Search for the cell housing the specified text and yield its [x, y] center coordinate. 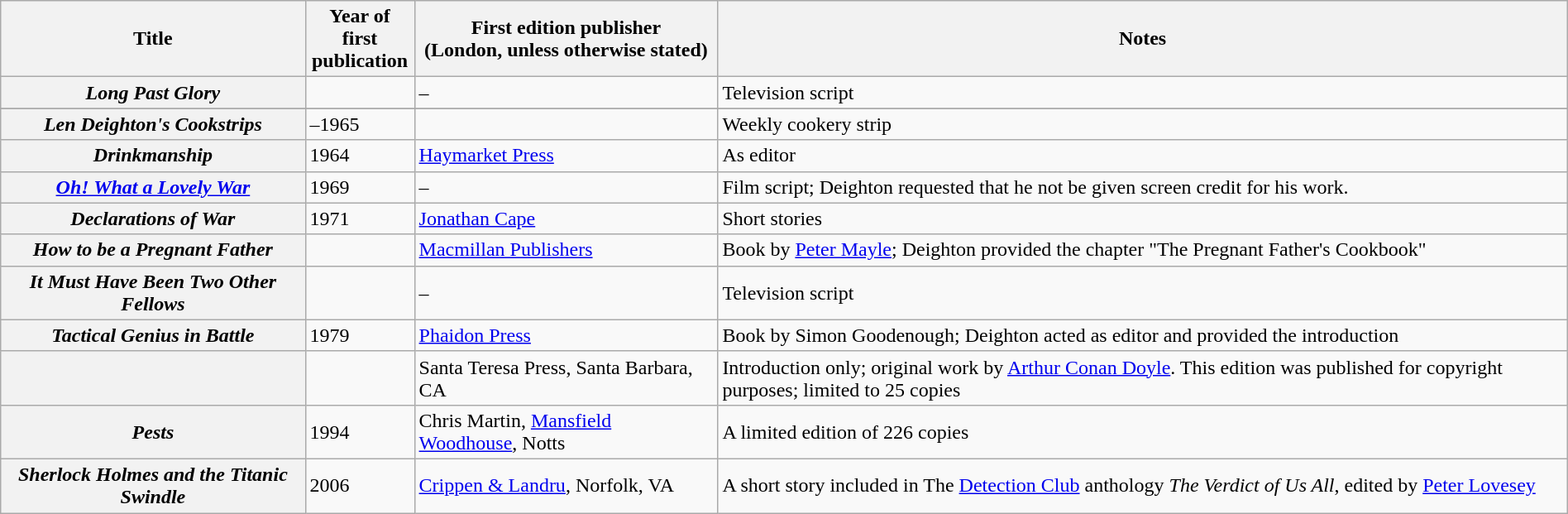
Haymarket Press [566, 156]
Drinkmanship [153, 156]
1964 [360, 156]
Sherlock Holmes and the Titanic Swindle [153, 485]
Pests [153, 432]
As editor [1143, 156]
How to be a Pregnant Father [153, 250]
Short stories [1143, 219]
Crippen & Landru, Norfolk, VA [566, 485]
1969 [360, 187]
Book by Simon Goodenough; Deighton acted as editor and provided the introduction [1143, 335]
1971 [360, 219]
Macmillan Publishers [566, 250]
1979 [360, 335]
Weekly cookery strip [1143, 124]
Film script; Deighton requested that he not be given screen credit for his work. [1143, 187]
A short story included in The Detection Club anthology The Verdict of Us All, edited by Peter Lovesey [1143, 485]
Santa Teresa Press, Santa Barbara, CA [566, 377]
Notes [1143, 39]
A limited edition of 226 copies [1143, 432]
Title [153, 39]
1994 [360, 432]
Chris Martin, Mansfield Woodhouse, Notts [566, 432]
First edition publisher(London, unless otherwise stated) [566, 39]
Book by Peter Mayle; Deighton provided the chapter "The Pregnant Father's Cookbook" [1143, 250]
Declarations of War [153, 219]
Introduction only; original work by Arthur Conan Doyle. This edition was published for copyright purposes; limited to 25 copies [1143, 377]
Phaidon Press [566, 335]
–1965 [360, 124]
2006 [360, 485]
Year of firstpublication [360, 39]
Long Past Glory [153, 93]
It Must Have Been Two Other Fellows [153, 293]
Tactical Genius in Battle [153, 335]
Oh! What a Lovely War [153, 187]
Jonathan Cape [566, 219]
Len Deighton's Cookstrips [153, 124]
